Provide the [X, Y] coordinate of the cell's center where the given text is located.  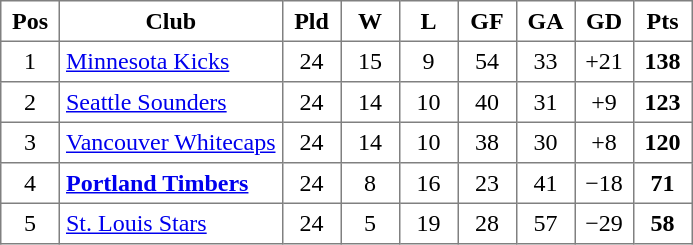
19 [428, 223]
Pts [662, 21]
1 [30, 61]
Pos [30, 21]
+9 [604, 102]
Seattle Sounders [170, 102]
GD [604, 21]
+21 [604, 61]
4 [30, 183]
9 [428, 61]
−29 [604, 223]
40 [487, 102]
2 [30, 102]
41 [545, 183]
33 [545, 61]
38 [487, 142]
54 [487, 61]
58 [662, 223]
Club [170, 21]
138 [662, 61]
31 [545, 102]
120 [662, 142]
16 [428, 183]
St. Louis Stars [170, 223]
+8 [604, 142]
Pld [311, 21]
3 [30, 142]
GA [545, 21]
28 [487, 223]
L [428, 21]
Minnesota Kicks [170, 61]
8 [370, 183]
Portland Timbers [170, 183]
123 [662, 102]
23 [487, 183]
57 [545, 223]
30 [545, 142]
Vancouver Whitecaps [170, 142]
W [370, 21]
15 [370, 61]
71 [662, 183]
GF [487, 21]
−18 [604, 183]
